For the text-containing cell, return its midpoint in [X, Y] coordinate format. 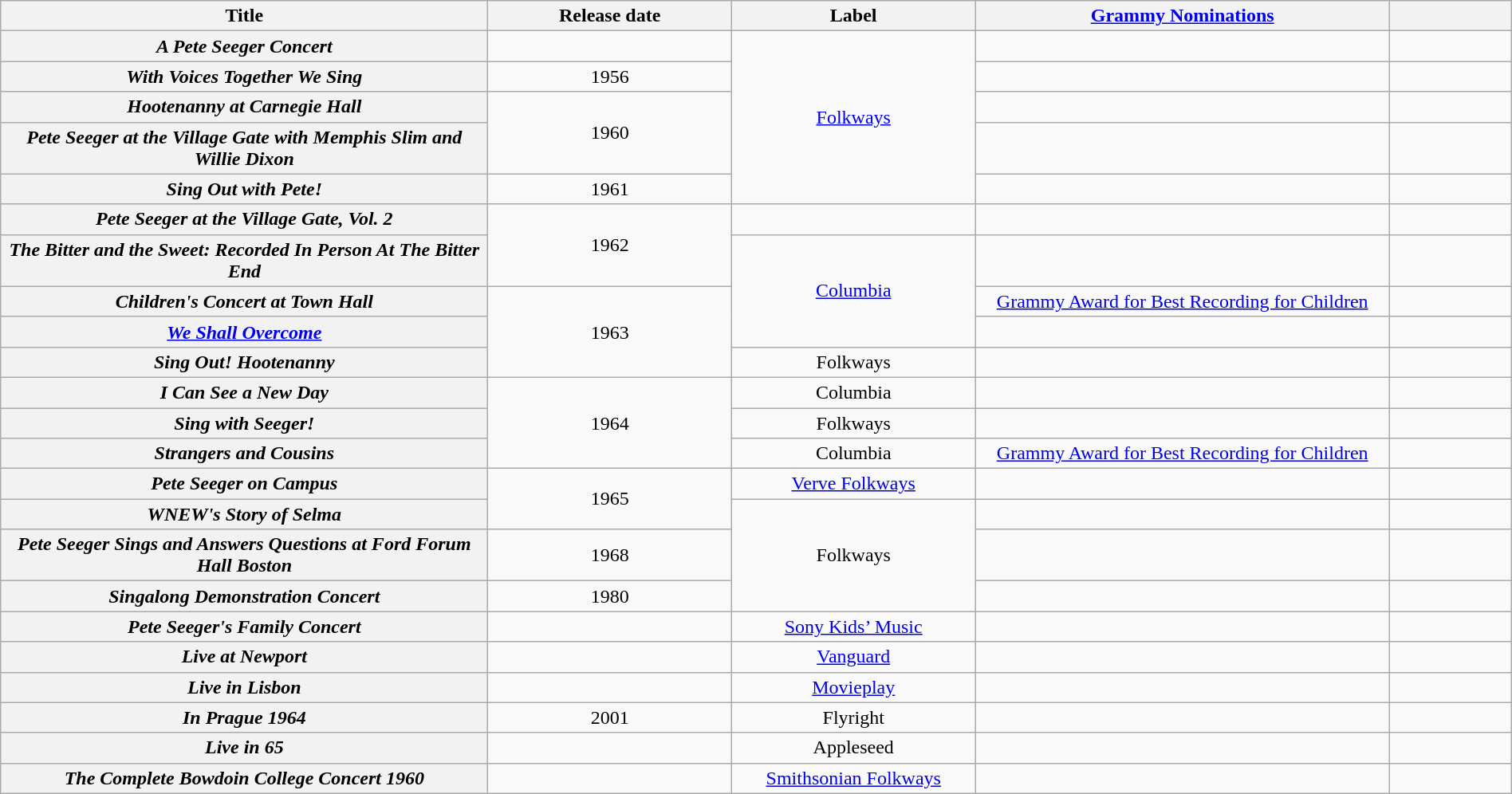
1961 [610, 189]
1964 [610, 423]
Label [853, 16]
Grammy Nominations [1182, 16]
The Bitter and the Sweet: Recorded In Person At The Bitter End [244, 260]
Pete Seeger at the Village Gate with Memphis Slim and Willie Dixon [244, 148]
1980 [610, 596]
Sing Out! Hootenanny [244, 362]
Pete Seeger Sings and Answers Questions at Ford Forum Hall Boston [244, 555]
Flyright [853, 717]
Release date [610, 16]
Pete Seeger on Campus [244, 484]
1965 [610, 499]
In Prague 1964 [244, 717]
Strangers and Cousins [244, 454]
1956 [610, 77]
Smithsonian Folkways [853, 778]
Live in 65 [244, 748]
Live at Newport [244, 657]
I Can See a New Day [244, 392]
Sing Out with Pete! [244, 189]
Live in Lisbon [244, 687]
2001 [610, 717]
Appleseed [853, 748]
Pete Seeger at the Village Gate, Vol. 2 [244, 219]
1960 [610, 132]
WNEW's Story of Selma [244, 514]
Sing with Seeger! [244, 423]
The Complete Bowdoin College Concert 1960 [244, 778]
Sony Kids’ Music [853, 627]
Children's Concert at Town Hall [244, 301]
A Pete Seeger Concert [244, 46]
1963 [610, 332]
Title [244, 16]
Verve Folkways [853, 484]
Singalong Demonstration Concert [244, 596]
Pete Seeger's Family Concert [244, 627]
Hootenanny at Carnegie Hall [244, 107]
1968 [610, 555]
With Voices Together We Sing [244, 77]
1962 [610, 246]
Vanguard [853, 657]
We Shall Overcome [244, 332]
Movieplay [853, 687]
